Return the [x, y] coordinate for the center point of the cell that contains the specified text.  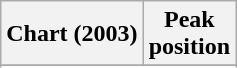
Peak position [189, 34]
Chart (2003) [72, 34]
